Output the [x, y] coordinate of the center of the cell containing the given text.  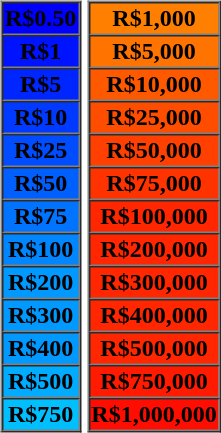
R$0.50 [40, 18]
R$750 [40, 414]
R$300,000 [154, 282]
R$25,000 [154, 118]
R$50,000 [154, 150]
R$75,000 [154, 184]
R$500,000 [154, 348]
R$400 [40, 348]
R$50 [40, 184]
R$75 [40, 216]
R$100,000 [154, 216]
R$1,000 [154, 18]
R$750,000 [154, 382]
R$1 [40, 52]
R$10,000 [154, 84]
R$300 [40, 316]
R$5,000 [154, 52]
R$200 [40, 282]
R$400,000 [154, 316]
R$100 [40, 250]
R$10 [40, 118]
R$5 [40, 84]
R$1,000,000 [154, 414]
R$200,000 [154, 250]
R$500 [40, 382]
R$25 [40, 150]
